Pinpoint the cell where the given text exists, returning its (X, Y) midpoint coordinate. 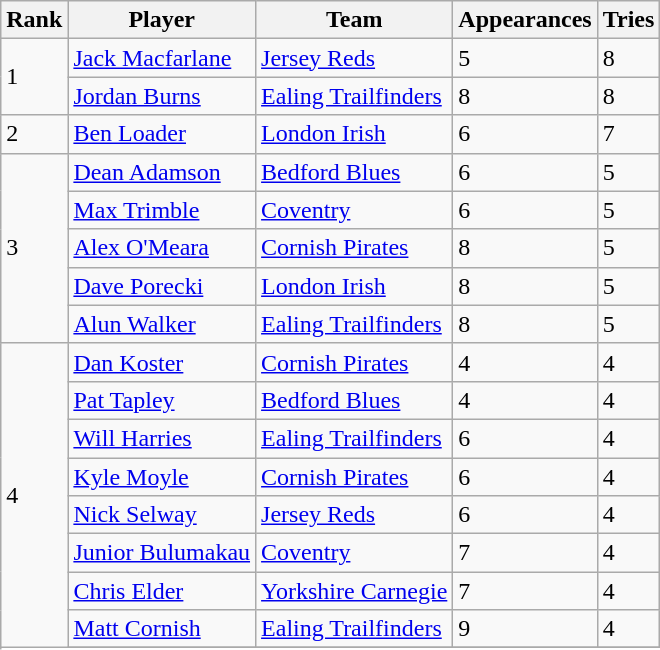
Will Harries (162, 438)
Pat Tapley (162, 400)
Ben Loader (162, 134)
Alex O'Meara (162, 248)
Team (354, 20)
Max Trimble (162, 210)
Kyle Moyle (162, 477)
2 (34, 134)
Junior Bulumakau (162, 553)
Chris Elder (162, 591)
Alun Walker (162, 324)
Dan Koster (162, 362)
9 (525, 629)
Player (162, 20)
Dean Adamson (162, 172)
Tries (628, 20)
Dave Porecki (162, 286)
Appearances (525, 20)
Jack Macfarlane (162, 58)
Yorkshire Carnegie (354, 591)
Nick Selway (162, 515)
Jordan Burns (162, 96)
Matt Cornish (162, 629)
1 (34, 77)
3 (34, 248)
Rank (34, 20)
